For the text-containing cell, return its midpoint in (X, Y) coordinate format. 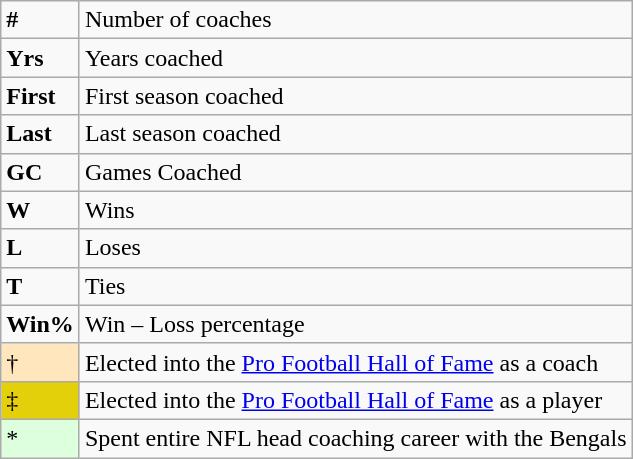
* (40, 438)
First season coached (356, 96)
Last (40, 134)
† (40, 362)
First (40, 96)
Last season coached (356, 134)
Elected into the Pro Football Hall of Fame as a player (356, 400)
T (40, 286)
Spent entire NFL head coaching career with the Bengals (356, 438)
Years coached (356, 58)
Loses (356, 248)
L (40, 248)
Number of coaches (356, 20)
Elected into the Pro Football Hall of Fame as a coach (356, 362)
Win% (40, 324)
Ties (356, 286)
‡ (40, 400)
W (40, 210)
Yrs (40, 58)
Win – Loss percentage (356, 324)
# (40, 20)
Wins (356, 210)
GC (40, 172)
Games Coached (356, 172)
